Locate the cell with the specified text and output its (x, y) center coordinate. 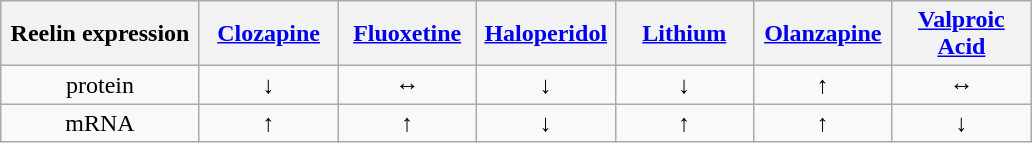
Clozapine (268, 34)
Valproic Acid (962, 34)
protein (100, 85)
mRNA (100, 123)
Olanzapine (824, 34)
Reelin expression (100, 34)
Fluoxetine (408, 34)
Haloperidol (546, 34)
Lithium (684, 34)
